Determine the (x, y) coordinate at the center of the cell enclosing the given text.  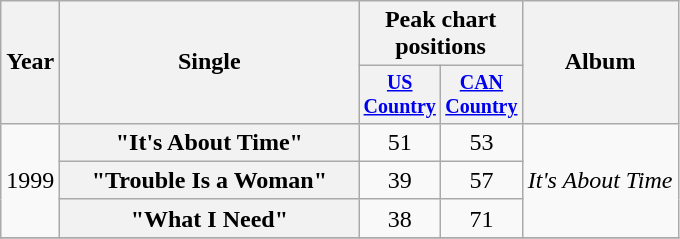
"It's About Time" (210, 142)
Single (210, 62)
"Trouble Is a Woman" (210, 180)
US Country (400, 94)
57 (482, 180)
51 (400, 142)
71 (482, 218)
CAN Country (482, 94)
Peak chartpositions (440, 34)
53 (482, 142)
39 (400, 180)
It's About Time (600, 180)
Album (600, 62)
38 (400, 218)
Year (30, 62)
1999 (30, 180)
"What I Need" (210, 218)
